Extract the (x, y) coordinate from the center of the cell holding the provided text.  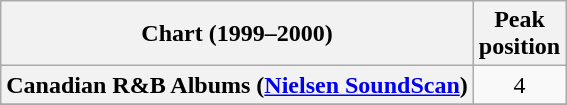
Chart (1999–2000) (238, 34)
Peak position (519, 34)
4 (519, 85)
Canadian R&B Albums (Nielsen SoundScan) (238, 85)
